Capture the cell that displays the provided text and extract its [X, Y] central coordinate. 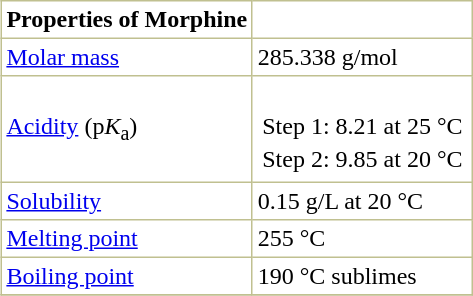
0.15 g/L at 20 °C [362, 201]
Molar mass [126, 57]
190 °C sublimes [362, 276]
Properties of Morphine [126, 20]
at 20 °C [423, 159]
Step 1: 8.21 [320, 126]
255 °C [362, 239]
Acidity (pKa) [126, 129]
at 25 °C [423, 126]
Step 2: 9.85 [320, 159]
Step 1: 8.21 at 25 °C Step 2: 9.85 at 20 °C [362, 129]
Solubility [126, 201]
Boiling point [126, 276]
Melting point [126, 239]
285.338 g/mol [362, 57]
